Pinpoint the cell where the given text exists, returning its (x, y) midpoint coordinate. 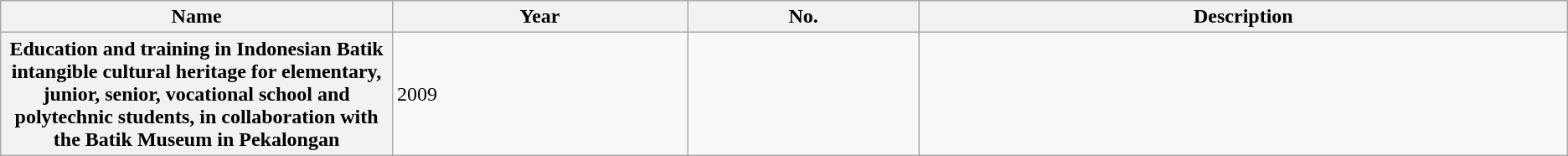
Description (1243, 17)
2009 (539, 94)
No. (804, 17)
Year (539, 17)
Name (197, 17)
